Detect which cell encompasses the target text, then output its (x, y) center coordinate. 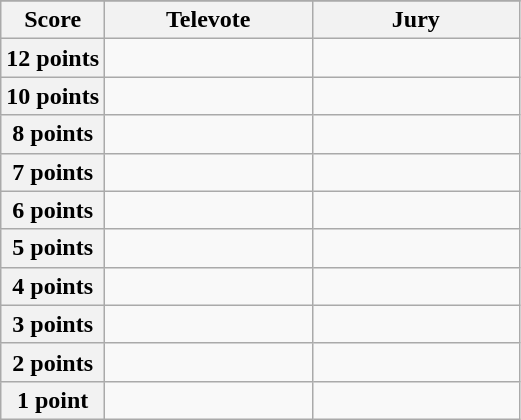
4 points (53, 286)
Jury (416, 20)
1 point (53, 400)
Televote (209, 20)
5 points (53, 248)
3 points (53, 324)
12 points (53, 58)
8 points (53, 134)
7 points (53, 172)
Score (53, 20)
6 points (53, 210)
10 points (53, 96)
2 points (53, 362)
